Return the [X, Y] coordinate for the center point of the cell that contains the specified text.  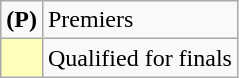
(P) [22, 20]
Qualified for finals [140, 58]
Premiers [140, 20]
